Determine the [x, y] coordinate at the center of the cell enclosing the given text.  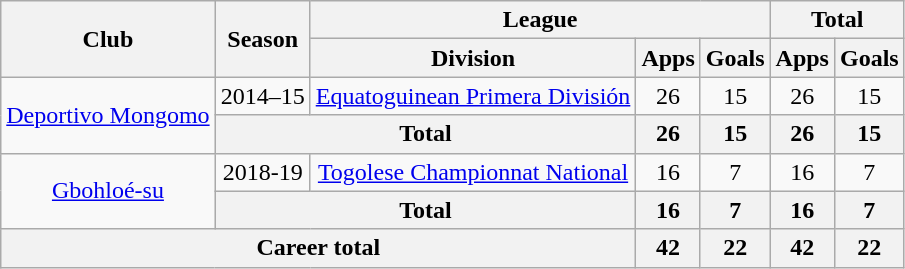
Club [108, 39]
League [540, 20]
2014–15 [262, 96]
Deportivo Mongomo [108, 115]
Gbohloé-su [108, 191]
Equatoguinean Primera División [473, 96]
Season [262, 39]
Division [473, 58]
Career total [318, 248]
Togolese Championnat National [473, 172]
2018-19 [262, 172]
